Provide the [x, y] coordinate of the cell's center where the given text is located.  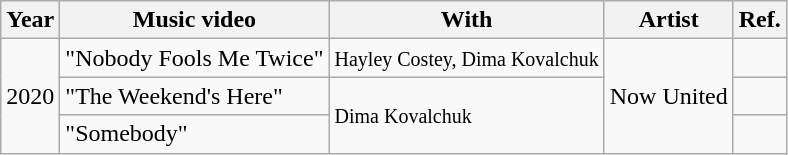
Year [30, 20]
"Nobody Fools Me Twice" [194, 58]
"Somebody" [194, 134]
Music video [194, 20]
"The Weekend's Here" [194, 96]
Artist [668, 20]
Ref. [760, 20]
With [466, 20]
Hayley Costey, Dima Kovalchuk [466, 58]
2020 [30, 96]
Dima Kovalchuk [466, 115]
Now United [668, 96]
